Return the (x, y) coordinate for the center point of the cell that contains the specified text.  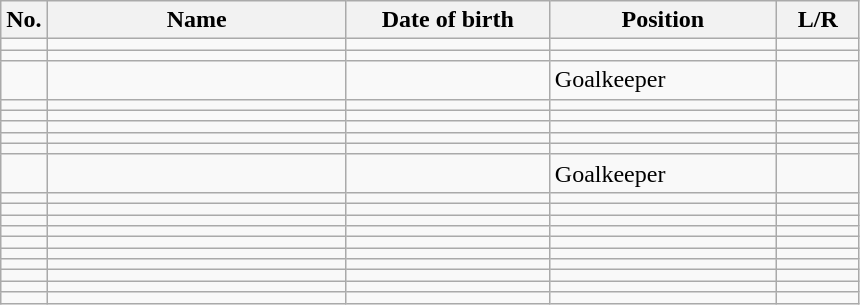
Date of birth (448, 20)
No. (24, 20)
L/R (818, 20)
Position (662, 20)
Name (196, 20)
